Detect which cell encompasses the target text, then output its (X, Y) center coordinate. 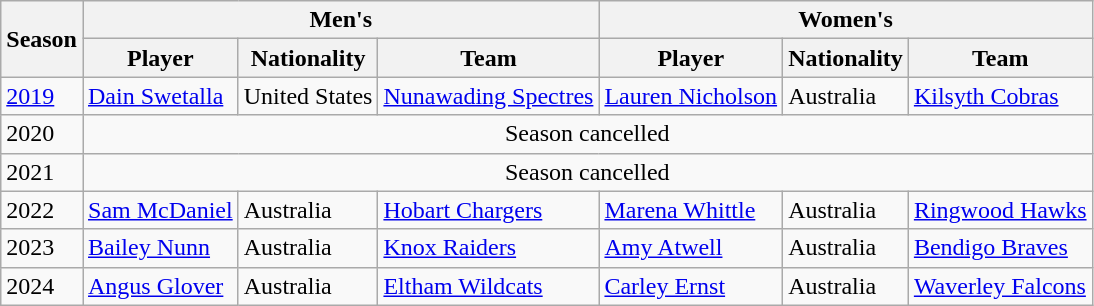
2023 (42, 248)
Angus Glover (160, 286)
Lauren Nicholson (691, 96)
Bendigo Braves (1000, 248)
Men's (340, 20)
Bailey Nunn (160, 248)
2024 (42, 286)
2020 (42, 134)
Dain Swetalla (160, 96)
2021 (42, 172)
Kilsyth Cobras (1000, 96)
Nunawading Spectres (488, 96)
Carley Ernst (691, 286)
Sam McDaniel (160, 210)
2019 (42, 96)
Ringwood Hawks (1000, 210)
Marena Whittle (691, 210)
Knox Raiders (488, 248)
Season (42, 39)
Hobart Chargers (488, 210)
United States (308, 96)
Eltham Wildcats (488, 286)
Amy Atwell (691, 248)
Waverley Falcons (1000, 286)
Women's (846, 20)
2022 (42, 210)
